Provide the (x, y) coordinate of the cell's center where the given text is located.  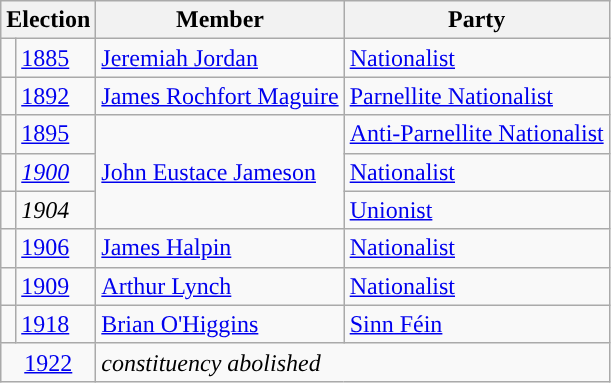
constituency abolished (352, 362)
1906 (56, 248)
Anti-Parnellite Nationalist (476, 134)
John Eustace Jameson (220, 172)
Parnellite Nationalist (476, 96)
James Halpin (220, 248)
1895 (56, 134)
Election (48, 20)
Jeremiah Jordan (220, 58)
Brian O'Higgins (220, 324)
1900 (56, 172)
Unionist (476, 210)
1922 (48, 362)
1909 (56, 286)
Sinn Féin (476, 324)
Arthur Lynch (220, 286)
Party (476, 20)
James Rochfort Maguire (220, 96)
1892 (56, 96)
Member (220, 20)
1918 (56, 324)
1885 (56, 58)
1904 (56, 210)
